Detect which cell encompasses the target text, then output its (x, y) center coordinate. 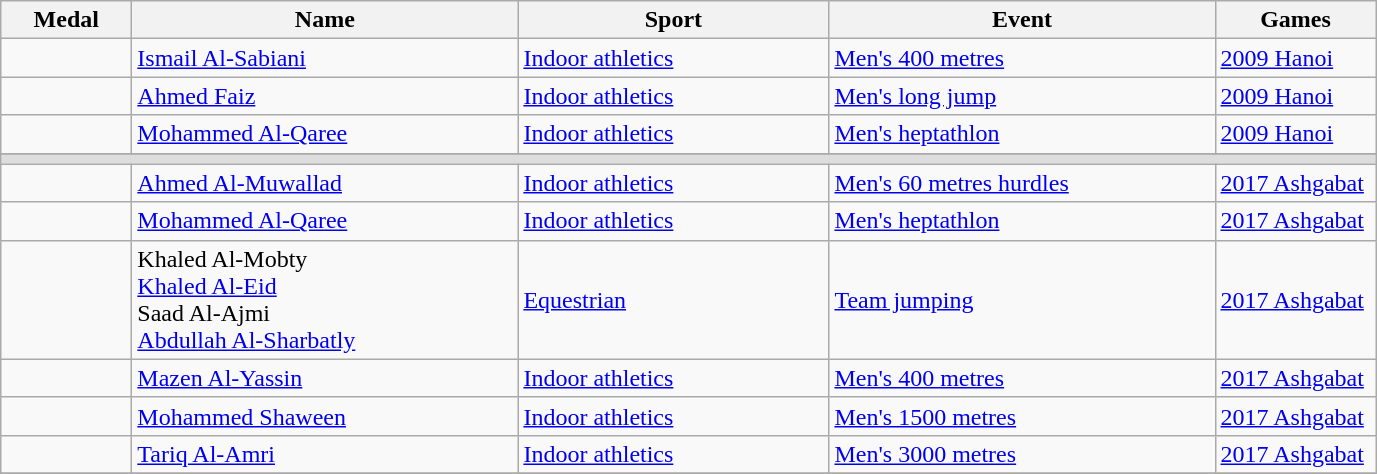
Khaled Al-MobtyKhaled Al-EidSaad Al-AjmiAbdullah Al-Sharbatly (325, 300)
Tariq Al-Amri (325, 454)
Men's 60 metres hurdles (1022, 183)
Men's long jump (1022, 96)
Men's 3000 metres (1022, 454)
Sport (674, 20)
Event (1022, 20)
Men's 1500 metres (1022, 416)
Equestrian (674, 300)
Mohammed Shaween (325, 416)
Name (325, 20)
Mazen Al-Yassin (325, 378)
Games (1296, 20)
Ismail Al-Sabiani (325, 58)
Ahmed Faiz (325, 96)
Medal (66, 20)
Ahmed Al-Muwallad (325, 183)
Team jumping (1022, 300)
